Identify which cell holds the provided text, then report its [x, y] central coordinate. 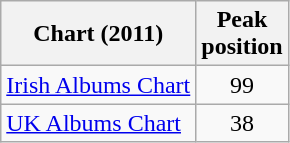
Peakposition [242, 34]
Irish Albums Chart [98, 85]
99 [242, 85]
38 [242, 123]
Chart (2011) [98, 34]
UK Albums Chart [98, 123]
